Determine the (x, y) coordinate at the center of the cell enclosing the given text.  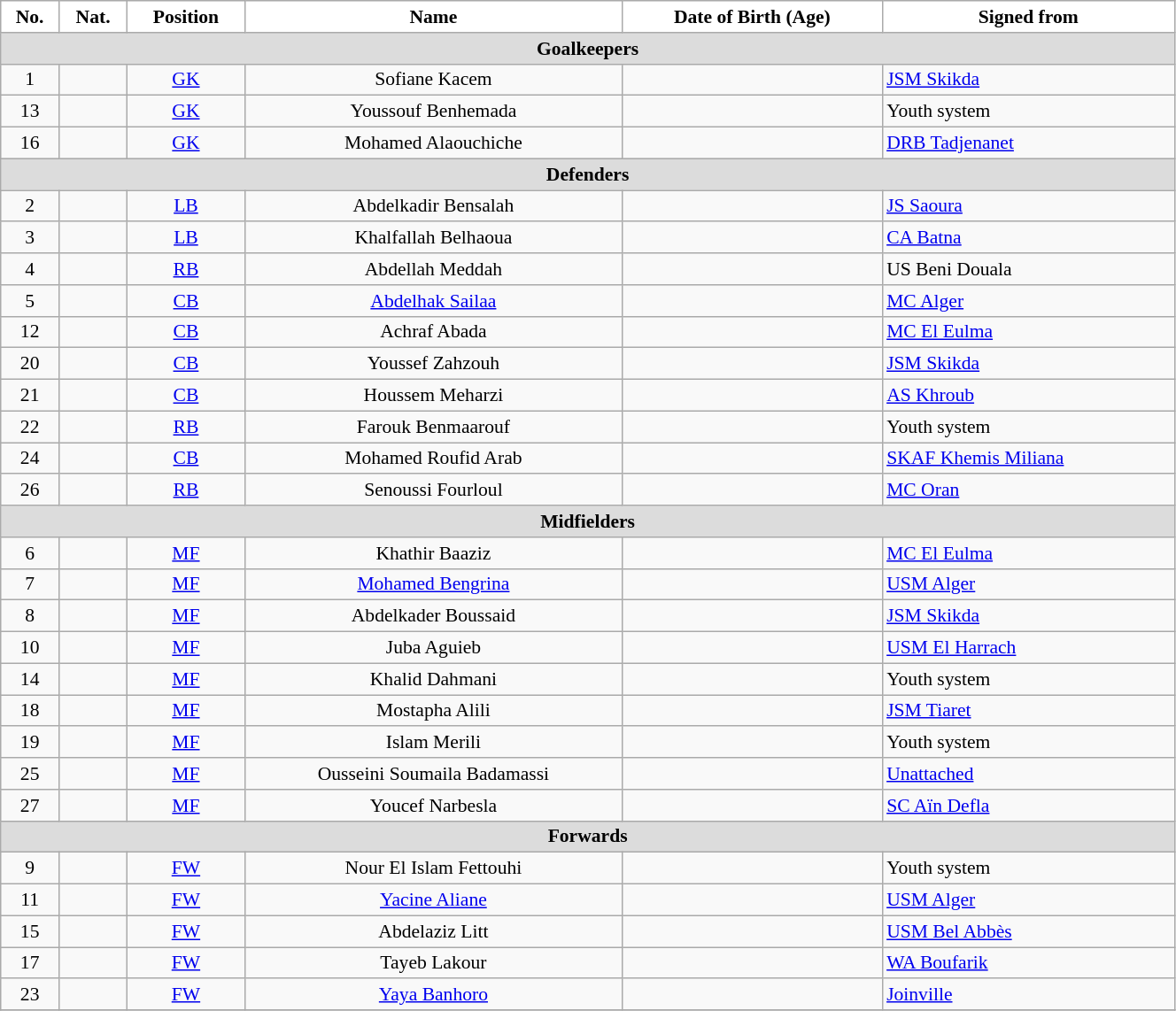
18 (30, 711)
SKAF Khemis Miliana (1028, 459)
Mohamed Bengrina (433, 584)
Ousseini Soumaila Badamassi (433, 774)
13 (30, 112)
Khalid Dahmani (433, 679)
Joinville (1028, 995)
Date of Birth (Age) (753, 17)
26 (30, 490)
Goalkeepers (588, 49)
SC Aïn Defla (1028, 806)
MC Alger (1028, 301)
WA Boufarik (1028, 963)
Abdelaziz Litt (433, 931)
11 (30, 900)
Youssef Zahzouh (433, 364)
Abdelkader Boussaid (433, 616)
USM El Harrach (1028, 648)
Mostapha Alili (433, 711)
US Beni Douala (1028, 269)
Midfielders (588, 521)
19 (30, 743)
8 (30, 616)
24 (30, 459)
Abdellah Meddah (433, 269)
Achraf Abada (433, 332)
USM Bel Abbès (1028, 931)
CA Batna (1028, 238)
No. (30, 17)
Khathir Baaziz (433, 553)
4 (30, 269)
27 (30, 806)
Nat. (94, 17)
Mohamed Roufid Arab (433, 459)
25 (30, 774)
5 (30, 301)
3 (30, 238)
Signed from (1028, 17)
MC Oran (1028, 490)
Senoussi Fourloul (433, 490)
12 (30, 332)
2 (30, 206)
Yaya Banhoro (433, 995)
Nour El Islam Fettouhi (433, 868)
AS Khroub (1028, 396)
Farouk Benmaarouf (433, 427)
Name (433, 17)
Unattached (1028, 774)
Abdelhak Sailaa (433, 301)
14 (30, 679)
Position (186, 17)
Tayeb Lakour (433, 963)
17 (30, 963)
10 (30, 648)
Youcef Narbesla (433, 806)
22 (30, 427)
21 (30, 396)
Islam Merili (433, 743)
Forwards (588, 837)
6 (30, 553)
Juba Aguieb (433, 648)
20 (30, 364)
Houssem Meharzi (433, 396)
16 (30, 143)
Yacine Aliane (433, 900)
9 (30, 868)
DRB Tadjenanet (1028, 143)
Youssouf Benhemada (433, 112)
Abdelkadir Bensalah (433, 206)
Mohamed Alaouchiche (433, 143)
1 (30, 80)
Sofiane Kacem (433, 80)
Khalfallah Belhaoua (433, 238)
15 (30, 931)
JSM Tiaret (1028, 711)
Defenders (588, 174)
7 (30, 584)
JS Saoura (1028, 206)
23 (30, 995)
